Extract the [X, Y] coordinate from the center of the cell holding the provided text.  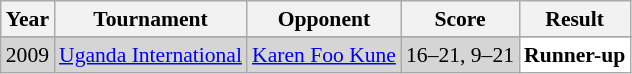
Score [460, 19]
Uganda International [150, 55]
Tournament [150, 19]
16–21, 9–21 [460, 55]
Runner-up [574, 55]
Karen Foo Kune [324, 55]
Result [574, 19]
Year [28, 19]
2009 [28, 55]
Opponent [324, 19]
